Locate the cell with the specified text and output its [X, Y] center coordinate. 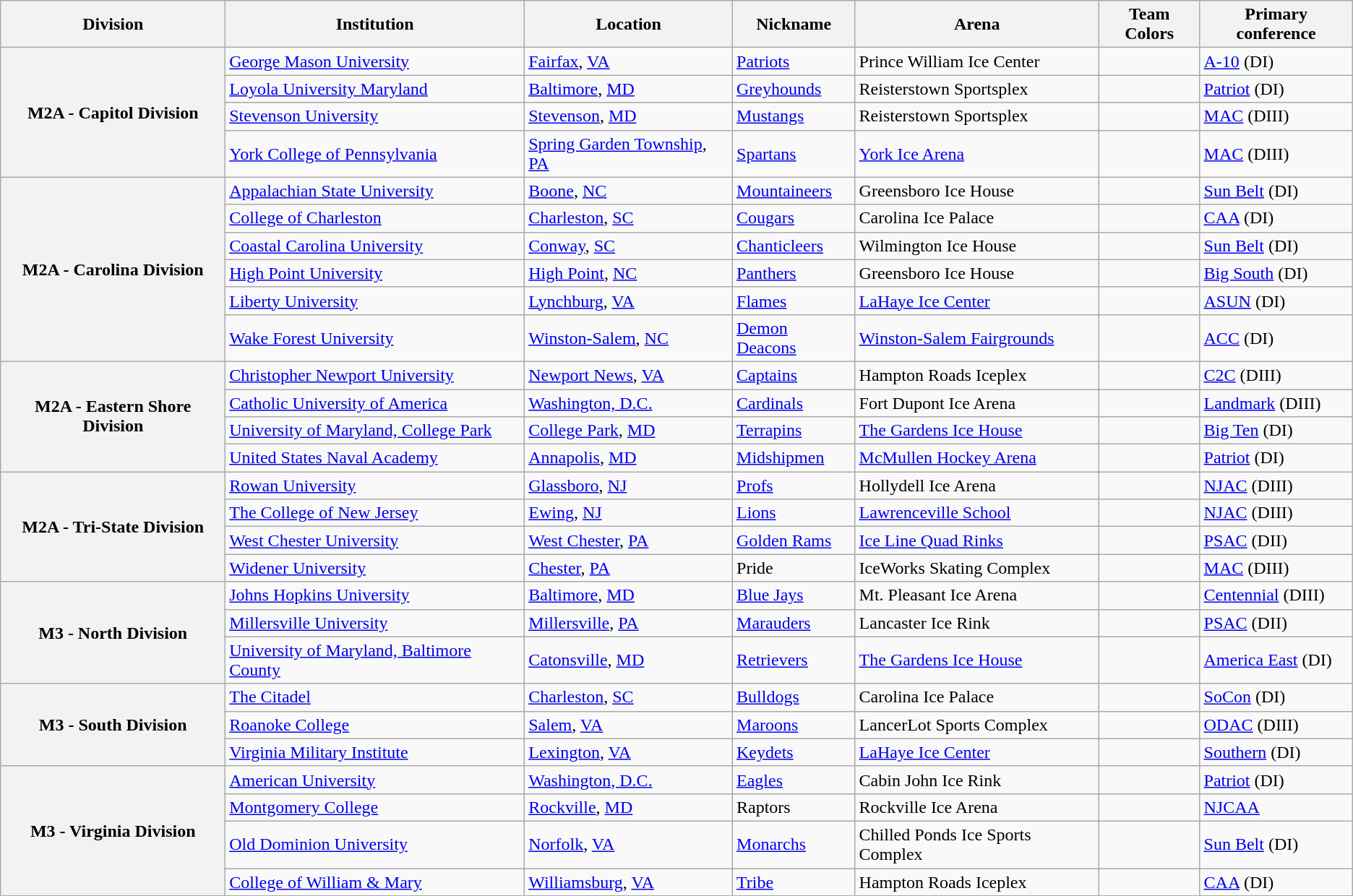
Widener University [375, 568]
Lawrenceville School [977, 513]
Loyola University Maryland [375, 89]
Arena [977, 25]
Liberty University [375, 301]
West Chester, PA [629, 540]
Glassboro, NJ [629, 486]
M3 - Virginia Division [113, 831]
Panthers [794, 273]
Johns Hopkins University [375, 595]
M2A - Capitol Division [113, 113]
M3 - South Division [113, 725]
Appalachian State University [375, 191]
Tribe [794, 882]
American University [375, 780]
Flames [794, 301]
Rockville, MD [629, 807]
Pride [794, 568]
Southern (DI) [1276, 752]
Old Dominion University [375, 844]
High Point University [375, 273]
NJCAA [1276, 807]
Rowan University [375, 486]
Monarchs [794, 844]
Blue Jays [794, 595]
Roanoke College [375, 725]
ODAC (DIII) [1276, 725]
Chilled Ponds Ice Sports Complex [977, 844]
Lions [794, 513]
University of Maryland, College Park [375, 431]
ACC (DI) [1276, 338]
Norfolk, VA [629, 844]
Montgomery College [375, 807]
Stevenson University [375, 116]
Bulldogs [794, 697]
Spring Garden Township, PA [629, 153]
Chanticleers [794, 246]
Big South (DI) [1276, 273]
College Park, MD [629, 431]
Eagles [794, 780]
Midshipmen [794, 458]
Wake Forest University [375, 338]
Catonsville, MD [629, 660]
Millersville, PA [629, 623]
Millersville University [375, 623]
Winston-Salem, NC [629, 338]
Lancaster Ice Rink [977, 623]
Cardinals [794, 402]
ASUN (DI) [1276, 301]
Lexington, VA [629, 752]
Coastal Carolina University [375, 246]
York College of Pennsylvania [375, 153]
Keydets [794, 752]
Fort Dupont Ice Arena [977, 402]
Patriots [794, 61]
Stevenson, MD [629, 116]
LancerLot Sports Complex [977, 725]
Chester, PA [629, 568]
Catholic University of America [375, 402]
Golden Rams [794, 540]
Mountaineers [794, 191]
Location [629, 25]
Greyhounds [794, 89]
M2A - Tri-State Division [113, 527]
C2C (DIII) [1276, 375]
College of William & Mary [375, 882]
Annapolis, MD [629, 458]
High Point, NC [629, 273]
Nickname [794, 25]
Mustangs [794, 116]
Division [113, 25]
Boone, NC [629, 191]
IceWorks Skating Complex [977, 568]
George Mason University [375, 61]
The Citadel [375, 697]
Ewing, NJ [629, 513]
Conway, SC [629, 246]
Newport News, VA [629, 375]
The College of New Jersey [375, 513]
Winston-Salem Fairgrounds [977, 338]
West Chester University [375, 540]
Virginia Military Institute [375, 752]
Captains [794, 375]
M2A - Eastern Shore Division [113, 416]
Spartans [794, 153]
University of Maryland, Baltimore County [375, 660]
SoCon (DI) [1276, 697]
Mt. Pleasant Ice Arena [977, 595]
America East (DI) [1276, 660]
Centennial (DIII) [1276, 595]
Terrapins [794, 431]
Cougars [794, 218]
Wilmington Ice House [977, 246]
United States Naval Academy [375, 458]
Team Colors [1149, 25]
Lynchburg, VA [629, 301]
Profs [794, 486]
Retrievers [794, 660]
M2A - Carolina Division [113, 269]
Christopher Newport University [375, 375]
Hollydell Ice Arena [977, 486]
Salem, VA [629, 725]
Institution [375, 25]
Fairfax, VA [629, 61]
McMullen Hockey Arena [977, 458]
Landmark (DIII) [1276, 402]
A-10 (DI) [1276, 61]
Ice Line Quad Rinks [977, 540]
Cabin John Ice Rink [977, 780]
Rockville Ice Arena [977, 807]
York Ice Arena [977, 153]
Maroons [794, 725]
College of Charleston [375, 218]
Marauders [794, 623]
M3 - North Division [113, 633]
Raptors [794, 807]
Big Ten (DI) [1276, 431]
Primary conference [1276, 25]
Prince William Ice Center [977, 61]
Williamsburg, VA [629, 882]
Demon Deacons [794, 338]
